Scan for the cell matching the given text and deliver its (X, Y) coordinate at center. 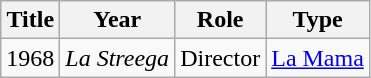
Director (220, 58)
La Streega (118, 58)
Title (30, 20)
Role (220, 20)
1968 (30, 58)
Type (318, 20)
La Mama (318, 58)
Year (118, 20)
